Identify which cell holds the provided text, then report its (X, Y) central coordinate. 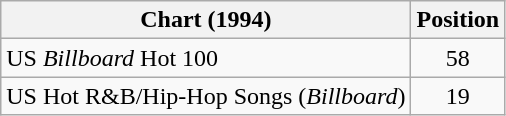
Position (458, 20)
US Hot R&B/Hip-Hop Songs (Billboard) (206, 96)
58 (458, 58)
US Billboard Hot 100 (206, 58)
19 (458, 96)
Chart (1994) (206, 20)
